Capture the cell that displays the provided text and extract its [X, Y] central coordinate. 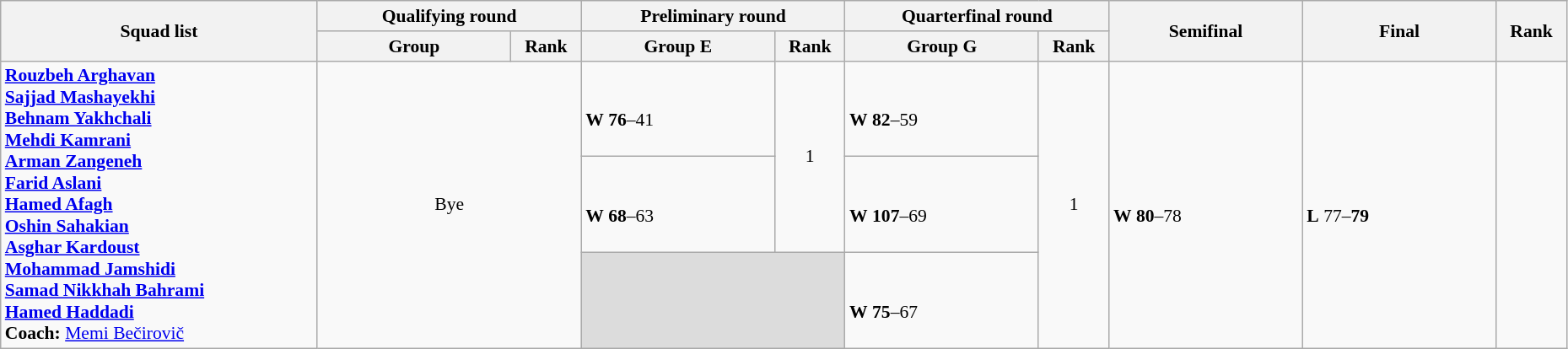
Semifinal [1206, 30]
Preliminary round [714, 16]
L 77–79 [1398, 205]
Group E [678, 46]
Bye [449, 205]
W 107–69 [941, 205]
Group G [941, 46]
W 80–78 [1206, 205]
W 82–59 [941, 109]
Group [413, 46]
W 68–63 [678, 205]
Qualifying round [449, 16]
Squad list [159, 30]
W 75–67 [941, 301]
W 76–41 [678, 109]
Final [1398, 30]
Quarterfinal round [977, 16]
